Return [X, Y] of the center of cell containing provided text 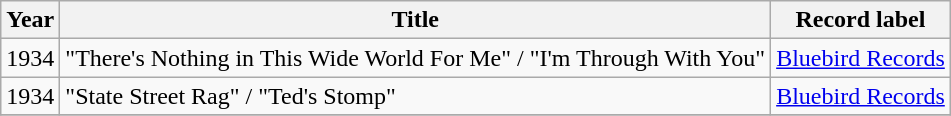
Year [30, 20]
"State Street Rag" / "Ted's Stomp" [416, 96]
"There's Nothing in This Wide World For Me" / "I'm Through With You" [416, 58]
Record label [861, 20]
Title [416, 20]
